Provide the [X, Y] coordinate of the cell's center where the given text is located.  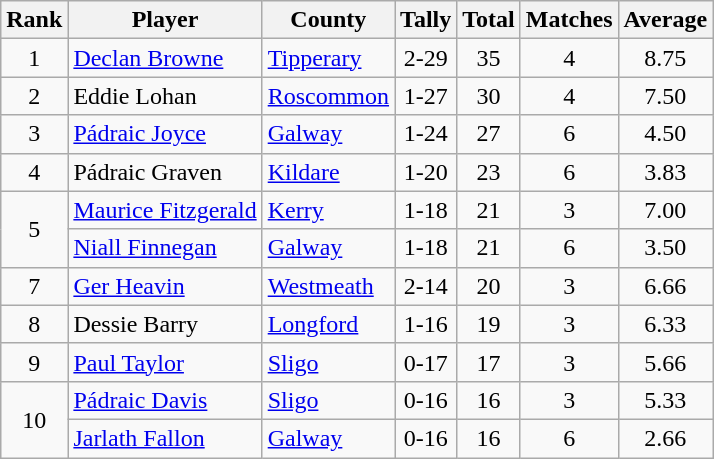
6.66 [666, 286]
Total [489, 20]
Pádraic Joyce [165, 134]
Dessie Barry [165, 324]
2-14 [426, 286]
3.83 [666, 172]
Matches [569, 20]
8 [34, 324]
1 [34, 58]
1-20 [426, 172]
3.50 [666, 248]
2 [34, 96]
23 [489, 172]
5.66 [666, 362]
30 [489, 96]
0-17 [426, 362]
Rank [34, 20]
20 [489, 286]
35 [489, 58]
6.33 [666, 324]
Tipperary [328, 58]
County [328, 20]
Kildare [328, 172]
Kerry [328, 210]
Maurice Fitzgerald [165, 210]
Paul Taylor [165, 362]
17 [489, 362]
Pádraic Davis [165, 400]
4.50 [666, 134]
9 [34, 362]
10 [34, 419]
Pádraic Graven [165, 172]
Tally [426, 20]
Declan Browne [165, 58]
5.33 [666, 400]
7.00 [666, 210]
Longford [328, 324]
7.50 [666, 96]
2-29 [426, 58]
19 [489, 324]
8.75 [666, 58]
Ger Heavin [165, 286]
27 [489, 134]
Roscommon [328, 96]
5 [34, 229]
1-16 [426, 324]
Player [165, 20]
Eddie Lohan [165, 96]
1-24 [426, 134]
Niall Finnegan [165, 248]
Jarlath Fallon [165, 438]
1-27 [426, 96]
Westmeath [328, 286]
7 [34, 286]
2.66 [666, 438]
Average [666, 20]
